Detect which cell encompasses the target text, then output its [x, y] center coordinate. 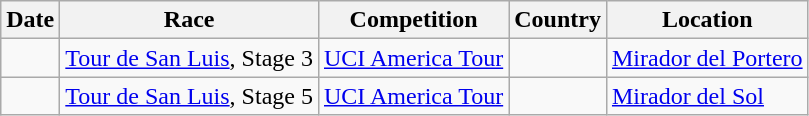
Country [558, 20]
Tour de San Luis, Stage 5 [190, 96]
Location [707, 20]
Mirador del Portero [707, 58]
Date [30, 20]
Race [190, 20]
Mirador del Sol [707, 96]
Tour de San Luis, Stage 3 [190, 58]
Competition [413, 20]
